Return (x, y) of the center of cell containing provided text 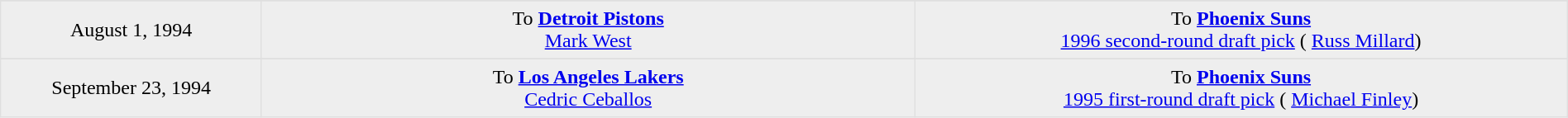
To Detroit Pistons Mark West (587, 30)
August 1, 1994 (131, 30)
To Phoenix Suns1996 second-round draft pick ( Russ Millard) (1241, 30)
To Los Angeles Lakers Cedric Ceballos (587, 87)
September 23, 1994 (131, 87)
To Phoenix Suns1995 first-round draft pick ( Michael Finley) (1241, 87)
